Locate the cell with the specified text and output its [X, Y] center coordinate. 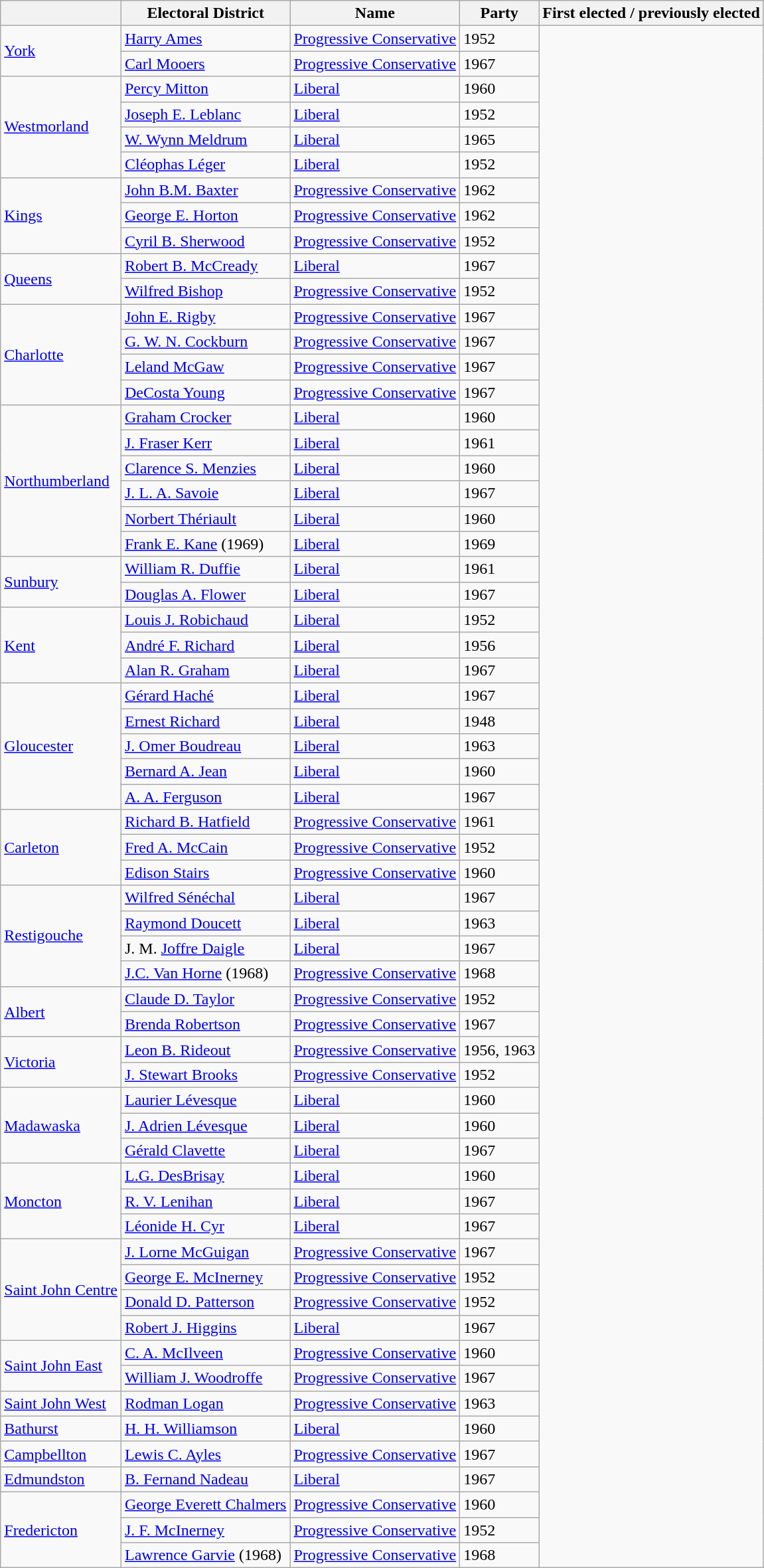
Norbert Thériault [206, 519]
Fredericton [61, 1529]
J. Adrien Lévesque [206, 1126]
Carl Mooers [206, 64]
Laurier Lévesque [206, 1100]
Victoria [61, 1062]
Campbellton [61, 1454]
Restigouche [61, 936]
Edmundston [61, 1479]
Saint John East [61, 1365]
1956 [499, 645]
1965 [499, 139]
Wilfred Bishop [206, 291]
John E. Rigby [206, 317]
Queens [61, 278]
W. Wynn Meldrum [206, 139]
G. W. N. Cockburn [206, 342]
C. A. McIlveen [206, 1353]
Claude D. Taylor [206, 999]
Moncton [61, 1201]
Saint John Centre [61, 1290]
André F. Richard [206, 645]
Ernest Richard [206, 721]
Saint John West [61, 1403]
Percy Mitton [206, 89]
Richard B. Hatfield [206, 822]
Donald D. Patterson [206, 1302]
J.C. Van Horne (1968) [206, 974]
Sunbury [61, 582]
J. F. McInerney [206, 1529]
Edison Stairs [206, 873]
DeCosta Young [206, 392]
Harry Ames [206, 39]
Kent [61, 645]
J. L. A. Savoie [206, 493]
Carleton [61, 847]
Douglas A. Flower [206, 594]
Lawrence Garvie (1968) [206, 1555]
Raymond Doucett [206, 923]
Madawaska [61, 1125]
Lewis C. Ayles [206, 1454]
R. V. Lenihan [206, 1201]
Party [499, 13]
L.G. DesBrisay [206, 1176]
J. Omer Boudreau [206, 746]
Graham Crocker [206, 418]
Bathurst [61, 1429]
Leland McGaw [206, 367]
B. Fernand Nadeau [206, 1479]
Westmorland [61, 127]
Leon B. Rideout [206, 1049]
York [61, 51]
Robert J. Higgins [206, 1328]
A. A. Ferguson [206, 797]
George Everett Chalmers [206, 1504]
Robert B. McCready [206, 266]
1969 [499, 544]
1956, 1963 [499, 1049]
Gloucester [61, 746]
Cléophas Léger [206, 165]
Gérard Haché [206, 695]
Northumberland [61, 481]
1948 [499, 721]
Rodman Logan [206, 1403]
Clarence S. Menzies [206, 468]
J. Stewart Brooks [206, 1075]
George E. Horton [206, 215]
Name [375, 13]
William R. Duffie [206, 569]
Electoral District [206, 13]
Frank E. Kane (1969) [206, 544]
Kings [61, 215]
John B.M. Baxter [206, 190]
Joseph E. Leblanc [206, 114]
Wilfred Sénéchal [206, 898]
H. H. Williamson [206, 1429]
Léonide H. Cyr [206, 1227]
J. Fraser Kerr [206, 443]
J. Lorne McGuigan [206, 1252]
Charlotte [61, 355]
Louis J. Robichaud [206, 620]
Albert [61, 1011]
Brenda Robertson [206, 1024]
George E. McInerney [206, 1277]
Alan R. Graham [206, 670]
Cyril B. Sherwood [206, 240]
Gérald Clavette [206, 1151]
William J. Woodroffe [206, 1378]
Fred A. McCain [206, 847]
J. M. Joffre Daigle [206, 948]
Bernard A. Jean [206, 772]
First elected / previously elected [652, 13]
